Search for the cell housing the specified text and yield its [X, Y] center coordinate. 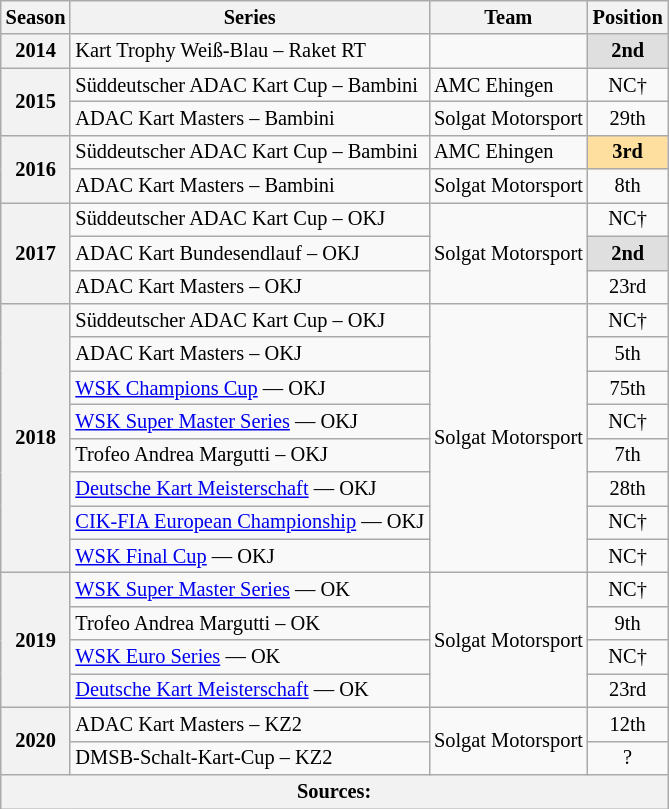
28th [628, 489]
2019 [36, 640]
WSK Euro Series — OK [250, 657]
12th [628, 724]
Position [628, 17]
9th [628, 623]
Sources: [334, 791]
2018 [36, 438]
2015 [36, 102]
3rd [628, 152]
ADAC Kart Bundesendlauf – OKJ [250, 253]
WSK Final Cup — OKJ [250, 556]
2014 [36, 51]
2017 [36, 252]
Trofeo Andrea Margutti – OKJ [250, 455]
WSK Super Master Series — OKJ [250, 421]
Deutsche Kart Meisterschaft — OKJ [250, 489]
7th [628, 455]
WSK Champions Cup — OKJ [250, 388]
2016 [36, 168]
5th [628, 354]
ADAC Kart Masters – KZ2 [250, 724]
Deutsche Kart Meisterschaft — OK [250, 690]
CIK-FIA European Championship — OKJ [250, 522]
Season [36, 17]
Team [508, 17]
DMSB-Schalt-Kart-Cup – KZ2 [250, 758]
75th [628, 388]
Series [250, 17]
Trofeo Andrea Margutti – OK [250, 623]
29th [628, 118]
? [628, 758]
Kart Trophy Weiß-Blau – Raket RT [250, 51]
WSK Super Master Series — OK [250, 589]
2020 [36, 740]
8th [628, 186]
